Locate the cell with the specified text and output its (X, Y) center coordinate. 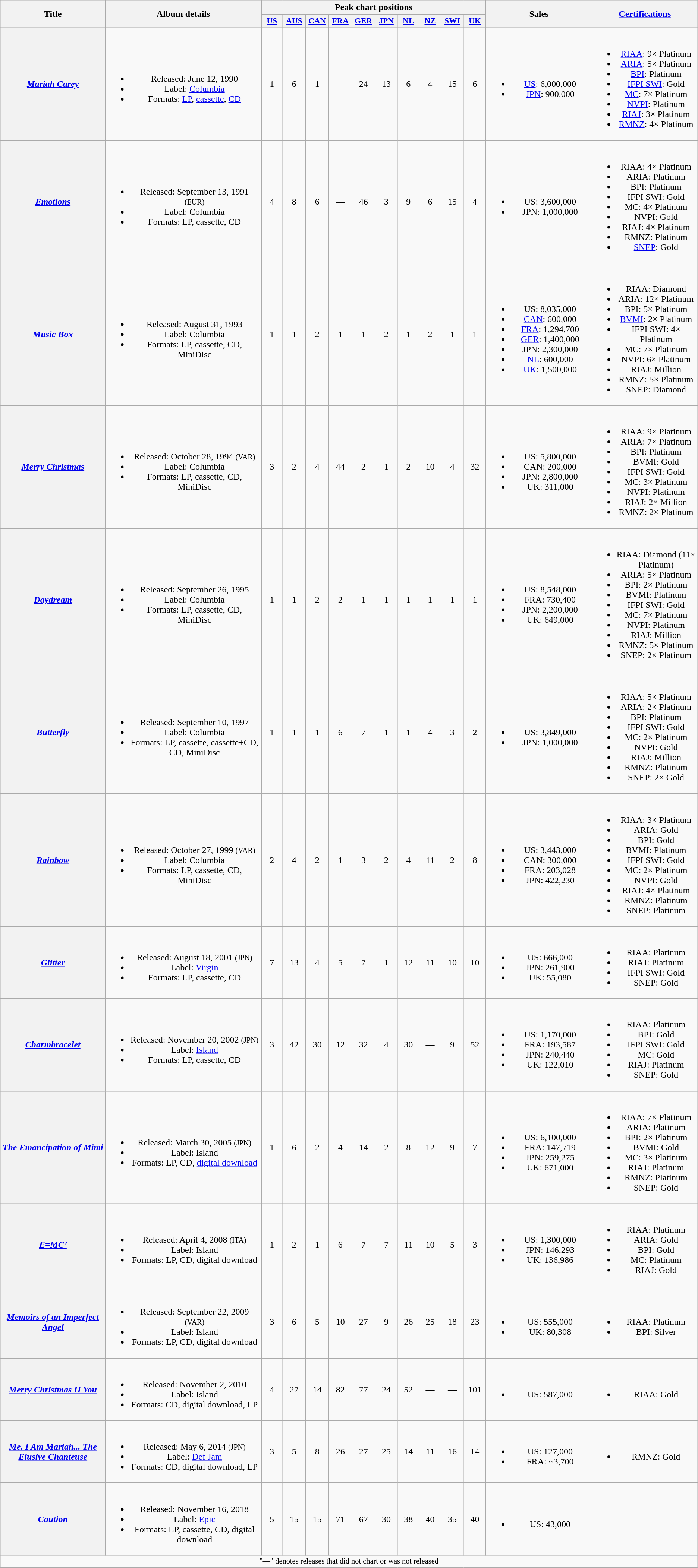
Album details (183, 14)
71 (340, 1519)
Mariah Carey (53, 84)
18 (453, 1322)
US: 3,600,000JPN: 1,000,000 (539, 201)
Released: April 4, 2008 (ITA)Label: IslandFormats: LP, CD, digital download (183, 1245)
UK (475, 21)
RIAA: PlatinumBPI: GoldIFPI SWI: GoldMC: GoldRIAJ: PlatinumSNEP: Gold (645, 1045)
Certifications (645, 14)
Daydream (53, 600)
Released: October 28, 1994 (VAR)Label: Columbia Formats: LP, cassette, CD, MiniDisc (183, 467)
Released: September 22, 2009 (VAR)Label: IslandFormats: LP, CD, digital download (183, 1322)
Released: May 6, 2014 (JPN)Label: Def JamFormats: CD, digital download, LP (183, 1452)
RIAA: Gold (645, 1389)
US: 555,000UK: 80,308 (539, 1322)
FRA (340, 21)
Merry Christmas II You (53, 1389)
US: 3,443,000CAN: 300,000FRA: 203,028JPN: 422,230 (539, 860)
44 (340, 467)
US: 1,170,000FRA: 193,587JPN: 240,440UK: 122,010 (539, 1045)
RIAA: PlatinumARIA: GoldBPI: GoldMC: PlatinumRIAJ: Gold (645, 1245)
US: 127,000FRA: ~3,700 (539, 1452)
E=MC² (53, 1245)
Butterfly (53, 733)
Released: November 2, 2010Label: IslandFormats: CD, digital download, LP (183, 1389)
Merry Christmas (53, 467)
67 (364, 1519)
Charmbracelet (53, 1045)
RIAA: 5× PlatinumARIA: 2× PlatinumBPI: PlatinumIFPI SWI: GoldMC: 2× PlatinumNVPI: GoldRIAJ: MillionRMNZ: PlatinumSNEP: 2× Gold (645, 733)
42 (294, 1045)
RIAA: 9× PlatinumARIA: 7× PlatinumBPI: PlatinumBVMI: GoldIFPI SWI: GoldMC: 3× PlatinumNVPI: PlatinumRIAJ: 2× MillionRMNZ: 2× Platinum (645, 467)
82 (340, 1389)
RIAA: PlatinumBPI: Silver (645, 1322)
"—" denotes releases that did not chart or was not released (349, 1561)
Music Box (53, 335)
Released: September 10, 1997Label: ColumbiaFormats: LP, cassette, cassette+CD, CD, MiniDisc (183, 733)
US: 666,000JPN: 261,900UK: 55,080 (539, 962)
US: 6,000,000JPN: 900,000 (539, 84)
US: 1,300,000JPN: 146,293UK: 136,986 (539, 1245)
Released: August 18, 2001 (JPN)Label: VirginFormats: LP, cassette, CD (183, 962)
16 (453, 1452)
Glitter (53, 962)
Emotions (53, 201)
38 (408, 1519)
US: 8,035,000CAN: 600,000FRA: 1,294,700GER: 1,400,000JPN: 2,300,000NL: 600,000UK: 1,500,000 (539, 335)
101 (475, 1389)
RIAA: PlatinumRIAJ: PlatinumIFPI SWI: GoldSNEP: Gold (645, 962)
Released: June 12, 1990Label: Columbia Formats: LP, cassette, CD (183, 84)
Released: March 30, 2005 (JPN)Label: IslandFormats: LP, CD, digital download (183, 1147)
Released: November 20, 2002 (JPN)Label: IslandFormats: LP, cassette, CD (183, 1045)
Released: September 26, 1995Label: ColumbiaFormats: LP, cassette, CD, MiniDisc (183, 600)
23 (475, 1322)
35 (453, 1519)
US (272, 21)
RIAA: 7× PlatinumARIA: PlatinumBPI: 2× PlatinumBVMI: GoldMC: 3× PlatinumRIAJ: PlatinumRMNZ: PlatinumSNEP: Gold (645, 1147)
RIAA: 9× PlatinumARIA: 5× PlatinumBPI: PlatinumIFPI SWI: GoldMC: 7× PlatinumNVPI: PlatinumRIAJ: 3× PlatinumRMNZ: 4× Platinum (645, 84)
RMNZ: Gold (645, 1452)
CAN (317, 21)
RIAA: 3× PlatinumARIA: GoldBPI: GoldBVMI: PlatinumIFPI SWI: GoldMC: 2× PlatinumNVPI: Gold RIAJ: 4× PlatinumRMNZ: PlatinumSNEP: Platinum (645, 860)
Memoirs of an Imperfect Angel (53, 1322)
GER (364, 21)
NZ (430, 21)
Sales (539, 14)
US: 5,800,000CAN: 200,000JPN: 2,800,000UK: 311,000 (539, 467)
RIAA: 4× PlatinumARIA: PlatinumBPI: PlatinumIFPI SWI: GoldMC: 4× PlatinumNVPI: GoldRIAJ: 4× PlatinumRMNZ: PlatinumSNEP: Gold (645, 201)
Rainbow (53, 860)
77 (364, 1389)
Peak chart positions (374, 7)
SWI (453, 21)
Released: September 13, 1991 (EUR)Label: Columbia Formats: LP, cassette, CD (183, 201)
Released: August 31, 1993Label: Columbia Formats: LP, cassette, CD, MiniDisc (183, 335)
Caution (53, 1519)
Released: October 27, 1999 (VAR)Label: Columbia Formats: LP, cassette, CD, MiniDisc (183, 860)
The Emancipation of Mimi (53, 1147)
46 (364, 201)
NL (408, 21)
AUS (294, 21)
Me. I Am Mariah... The Elusive Chanteuse (53, 1452)
US: 3,849,000JPN: 1,000,000 (539, 733)
Title (53, 14)
Released: November 16, 2018Label: EpicFormats: LP, cassette, CD, digital download (183, 1519)
US: 6,100,000FRA: 147,719JPN: 259,275UK: 671,000 (539, 1147)
US: 587,000 (539, 1389)
US: 8,548,000FRA: 730,400JPN: 2,200,000UK: 649,000 (539, 600)
US: 43,000 (539, 1519)
JPN (386, 21)
